Return (x, y) of the center of cell containing provided text 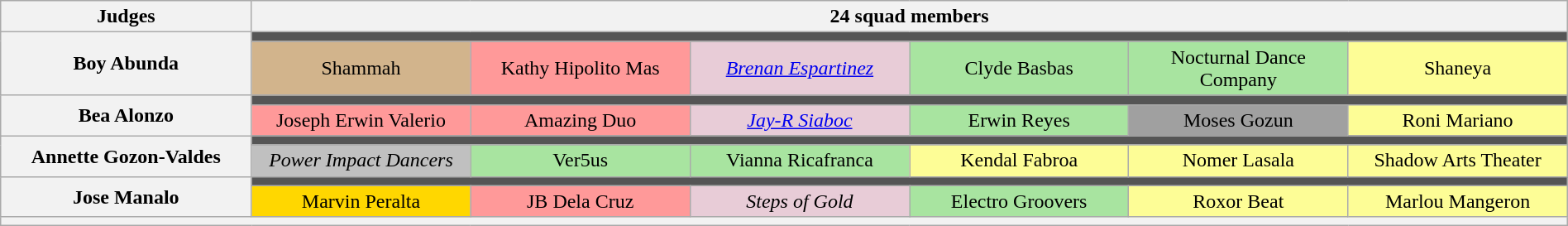
Marvin Peralta (361, 201)
Ver5us (581, 161)
Steps of Gold (799, 201)
JB Dela Cruz (581, 201)
Erwin Reyes (1019, 120)
Roxor Beat (1239, 201)
Nomer Lasala (1239, 161)
Brenan Espartinez (799, 68)
Amazing Duo (581, 120)
Kendal Fabroa (1019, 161)
Nocturnal Dance Company (1239, 68)
Jose Manalo (126, 197)
Marlou Mangeron (1457, 201)
Joseph Erwin Valerio (361, 120)
Shaneya (1457, 68)
Electro Groovers (1019, 201)
Vianna Ricafranca (799, 161)
Shadow Arts Theater (1457, 161)
Judges (126, 17)
24 squad members (910, 17)
Kathy Hipolito Mas (581, 68)
Power Impact Dancers (361, 161)
Clyde Basbas (1019, 68)
Moses Gozun (1239, 120)
Bea Alonzo (126, 116)
Annette Gozon-Valdes (126, 156)
Jay-R Siaboc (799, 120)
Boy Abunda (126, 64)
Shammah (361, 68)
Roni Mariano (1457, 120)
